Scan for the cell matching the given text and deliver its [X, Y] coordinate at center. 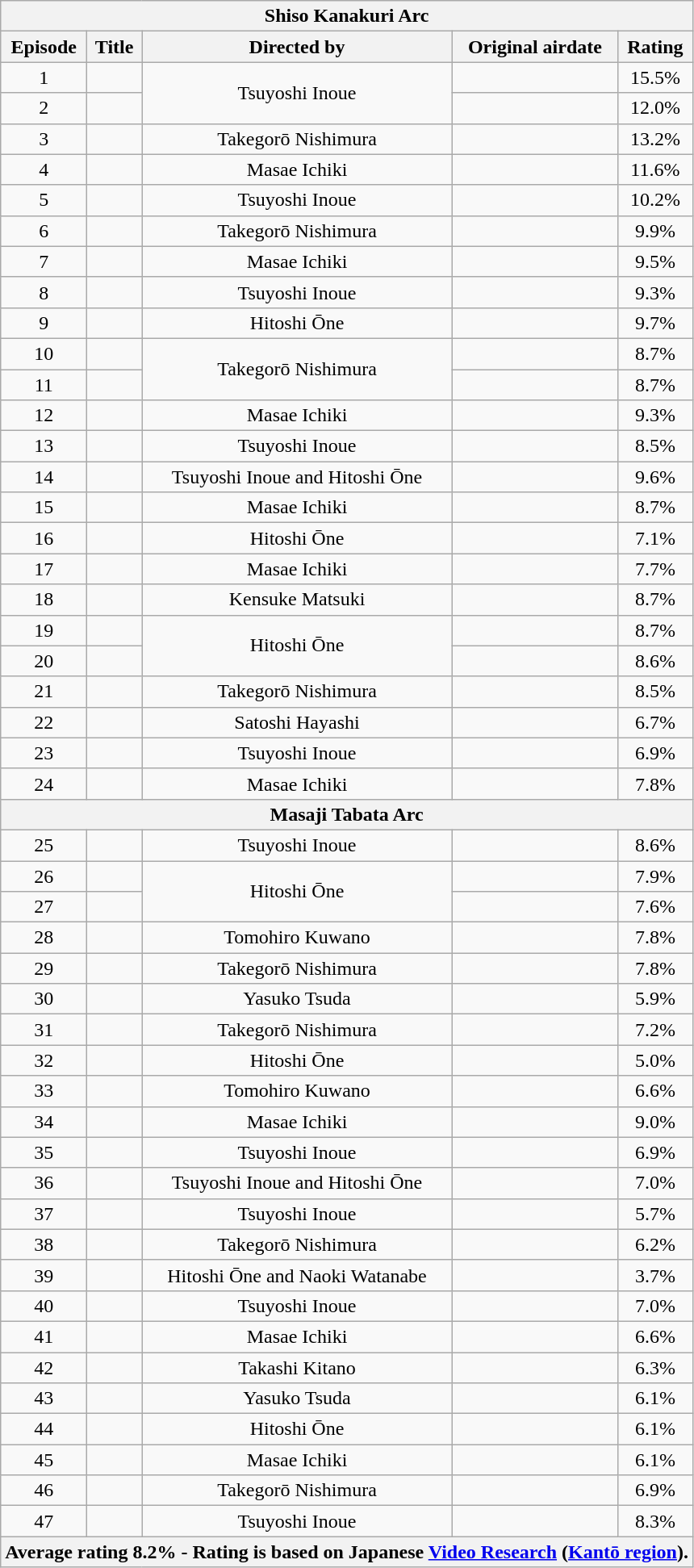
26 [44, 876]
17 [44, 569]
14 [44, 477]
9.9% [655, 231]
6.2% [655, 1244]
Directed by [297, 47]
7.6% [655, 907]
33 [44, 1091]
41 [44, 1336]
34 [44, 1122]
Shiso Kanakuri Arc [347, 16]
Hitoshi Ōne and Naoki Watanabe [297, 1275]
32 [44, 1060]
27 [44, 907]
9 [44, 323]
1 [44, 77]
Average rating 8.2% - Rating is based on Japanese Video Research (Kantō region). [347, 1552]
11 [44, 385]
7.7% [655, 569]
25 [44, 845]
7.2% [655, 1030]
7.1% [655, 538]
5.0% [655, 1060]
13 [44, 446]
3.7% [655, 1275]
23 [44, 753]
40 [44, 1306]
18 [44, 600]
4 [44, 169]
39 [44, 1275]
7.9% [655, 876]
12.0% [655, 108]
12 [44, 416]
9.6% [655, 477]
13.2% [655, 139]
5.9% [655, 999]
43 [44, 1399]
5 [44, 200]
6 [44, 231]
31 [44, 1030]
47 [44, 1521]
Masaji Tabata Arc [347, 814]
30 [44, 999]
35 [44, 1152]
24 [44, 784]
42 [44, 1368]
28 [44, 938]
37 [44, 1214]
29 [44, 968]
8.3% [655, 1521]
6.7% [655, 722]
8 [44, 292]
Title [115, 47]
36 [44, 1183]
45 [44, 1460]
9.7% [655, 323]
38 [44, 1244]
Satoshi Hayashi [297, 722]
2 [44, 108]
10.2% [655, 200]
15.5% [655, 77]
3 [44, 139]
9.5% [655, 261]
Original airdate [534, 47]
20 [44, 661]
11.6% [655, 169]
10 [44, 353]
9.0% [655, 1122]
16 [44, 538]
Rating [655, 47]
44 [44, 1429]
Kensuke Matsuki [297, 600]
Takashi Kitano [297, 1368]
7 [44, 261]
5.7% [655, 1214]
Episode [44, 47]
15 [44, 508]
21 [44, 692]
46 [44, 1491]
6.3% [655, 1368]
19 [44, 630]
22 [44, 722]
